Capture the cell that displays the provided text and extract its [X, Y] central coordinate. 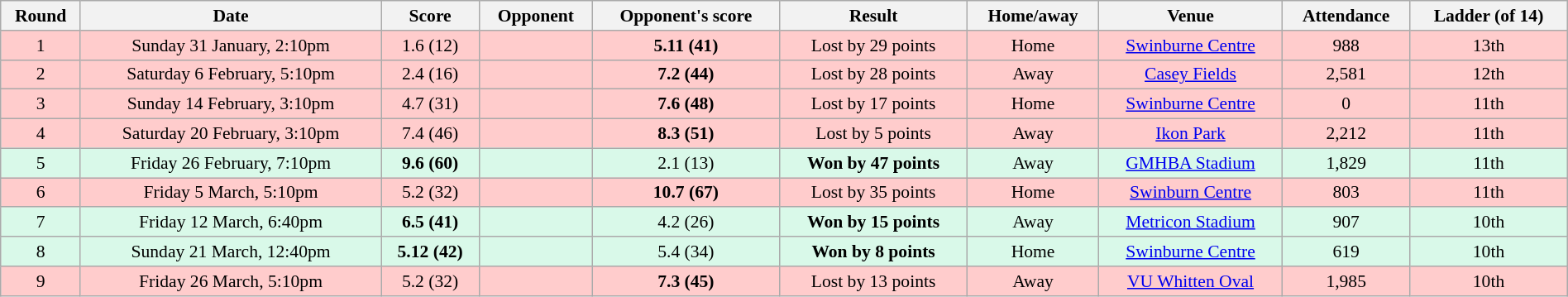
2.1 (13) [686, 163]
Round [41, 16]
4.7 (31) [430, 104]
Lost by 35 points [873, 193]
619 [1346, 251]
4 [41, 134]
907 [1346, 223]
Friday 26 March, 5:10pm [230, 281]
Swinburn Centre [1190, 193]
Sunday 14 February, 3:10pm [230, 104]
7.2 (44) [686, 74]
7.6 (48) [686, 104]
Won by 8 points [873, 251]
Friday 26 February, 7:10pm [230, 163]
Casey Fields [1190, 74]
Lost by 13 points [873, 281]
Lost by 29 points [873, 46]
5.4 (34) [686, 251]
6 [41, 193]
Ikon Park [1190, 134]
1,985 [1346, 281]
2 [41, 74]
1,829 [1346, 163]
4.2 (26) [686, 223]
2.4 (16) [430, 74]
6.5 (41) [430, 223]
9.6 (60) [430, 163]
5.12 (42) [430, 251]
7 [41, 223]
Venue [1190, 16]
Result [873, 16]
7.4 (46) [430, 134]
8.3 (51) [686, 134]
Metricon Stadium [1190, 223]
Friday 12 March, 6:40pm [230, 223]
988 [1346, 46]
12th [1489, 74]
1.6 (12) [430, 46]
8 [41, 251]
Lost by 5 points [873, 134]
5.11 (41) [686, 46]
2,581 [1346, 74]
Lost by 17 points [873, 104]
10.7 (67) [686, 193]
Ladder (of 14) [1489, 16]
GMHBA Stadium [1190, 163]
Won by 47 points [873, 163]
9 [41, 281]
13th [1489, 46]
7.3 (45) [686, 281]
Sunday 31 January, 2:10pm [230, 46]
Saturday 6 February, 5:10pm [230, 74]
Saturday 20 February, 3:10pm [230, 134]
3 [41, 104]
2,212 [1346, 134]
5 [41, 163]
Opponent [536, 16]
1 [41, 46]
Sunday 21 March, 12:40pm [230, 251]
Score [430, 16]
Lost by 28 points [873, 74]
Attendance [1346, 16]
Date [230, 16]
Friday 5 March, 5:10pm [230, 193]
Opponent's score [686, 16]
VU Whitten Oval [1190, 281]
Won by 15 points [873, 223]
0 [1346, 104]
803 [1346, 193]
Home/away [1034, 16]
